For the text-containing cell, return its midpoint in [x, y] coordinate format. 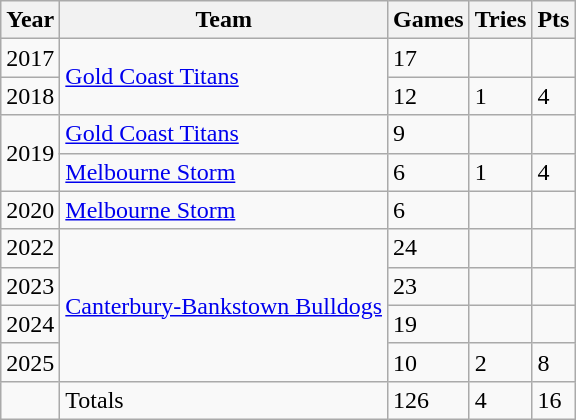
19 [429, 324]
2022 [30, 248]
2020 [30, 210]
2 [500, 362]
24 [429, 248]
Totals [224, 400]
23 [429, 286]
126 [429, 400]
9 [429, 134]
8 [554, 362]
Games [429, 20]
Pts [554, 20]
2025 [30, 362]
10 [429, 362]
2024 [30, 324]
2017 [30, 58]
2018 [30, 96]
Year [30, 20]
Canterbury-Bankstown Bulldogs [224, 305]
12 [429, 96]
2019 [30, 153]
2023 [30, 286]
16 [554, 400]
17 [429, 58]
Team [224, 20]
Tries [500, 20]
